Pinpoint the cell where the given text exists, returning its [X, Y] midpoint coordinate. 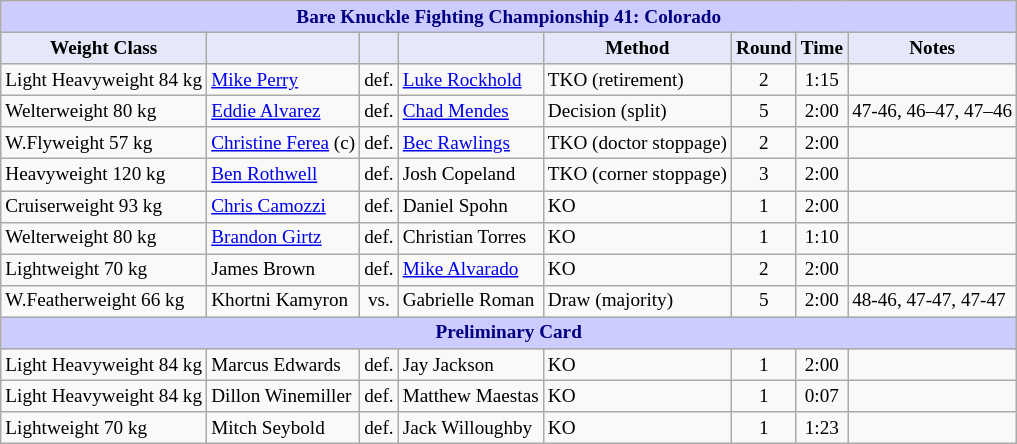
Cruiserweight 93 kg [104, 206]
1:10 [822, 238]
Brandon Girtz [284, 238]
Matthew Maestas [470, 396]
Gabrielle Roman [470, 301]
Khortni Kamyron [284, 301]
Time [822, 48]
Bec Rawlings [470, 143]
TKO (retirement) [637, 80]
vs. [379, 301]
Notes [932, 48]
3 [764, 175]
Weight Class [104, 48]
Preliminary Card [509, 333]
Dillon Winemiller [284, 396]
Decision (split) [637, 111]
Jack Willoughby [470, 428]
Method [637, 48]
47-46, 46–47, 47–46 [932, 111]
James Brown [284, 270]
Christine Ferea (c) [284, 143]
TKO (corner stoppage) [637, 175]
Round [764, 48]
TKO (doctor stoppage) [637, 143]
Heavyweight 120 kg [104, 175]
1:15 [822, 80]
1:23 [822, 428]
48-46, 47-47, 47-47 [932, 301]
0:07 [822, 396]
Josh Copeland [470, 175]
W.Featherweight 66 kg [104, 301]
Mike Perry [284, 80]
Marcus Edwards [284, 365]
Christian Torres [470, 238]
Ben Rothwell [284, 175]
Luke Rockhold [470, 80]
Jay Jackson [470, 365]
Daniel Spohn [470, 206]
Mitch Seybold [284, 428]
Chris Camozzi [284, 206]
Eddie Alvarez [284, 111]
Chad Mendes [470, 111]
Draw (majority) [637, 301]
Mike Alvarado [470, 270]
Bare Knuckle Fighting Championship 41: Colorado [509, 17]
W.Flyweight 57 kg [104, 143]
